Extract the (X, Y) coordinate from the center of the cell holding the provided text.  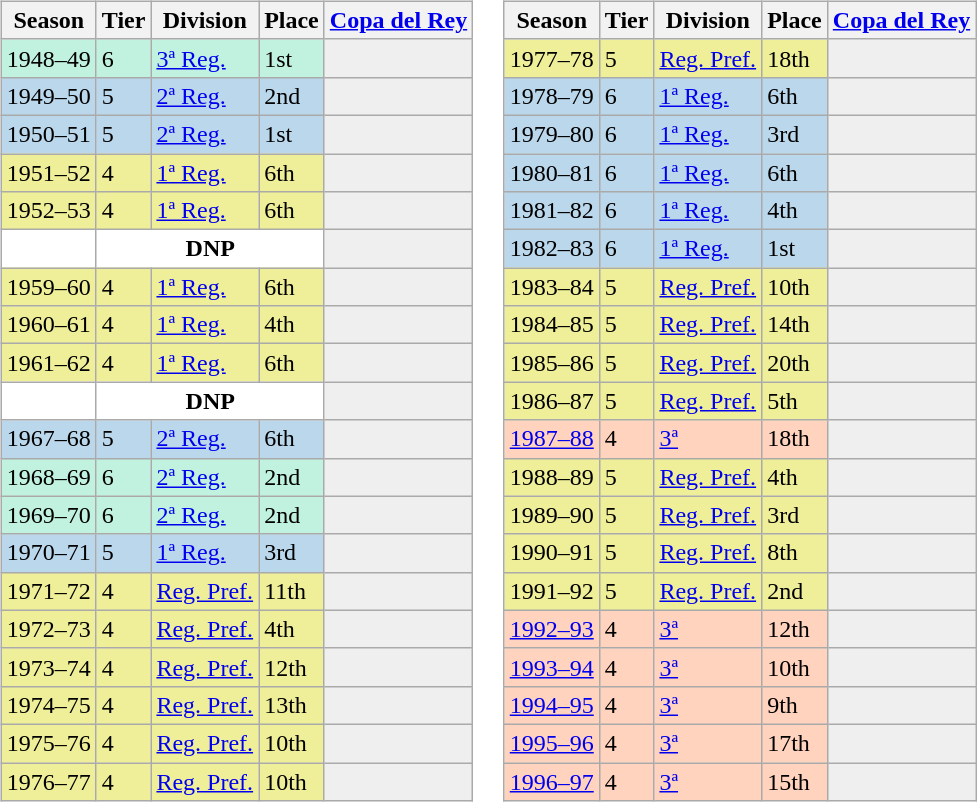
1982–83 (552, 249)
9th (795, 705)
1961–62 (48, 363)
1976–77 (48, 781)
1990–91 (552, 553)
1987–88 (552, 439)
20th (795, 363)
1959–60 (48, 287)
1971–72 (48, 591)
1952–53 (48, 211)
1978–79 (552, 96)
1985–86 (552, 363)
1981–82 (552, 211)
1993–94 (552, 667)
13th (292, 705)
1975–76 (48, 743)
15th (795, 781)
1973–74 (48, 667)
1991–92 (552, 591)
1989–90 (552, 515)
1986–87 (552, 401)
1979–80 (552, 134)
1969–70 (48, 515)
1948–49 (48, 58)
1951–52 (48, 173)
1994–95 (552, 705)
1996–97 (552, 781)
8th (795, 553)
11th (292, 591)
5th (795, 401)
1972–73 (48, 629)
1980–81 (552, 173)
1968–69 (48, 477)
1983–84 (552, 287)
14th (795, 325)
1970–71 (48, 553)
1988–89 (552, 477)
1967–68 (48, 439)
1992–93 (552, 629)
1974–75 (48, 705)
1949–50 (48, 96)
1995–96 (552, 743)
17th (795, 743)
1960–61 (48, 325)
1977–78 (552, 58)
1984–85 (552, 325)
1950–51 (48, 134)
3ª Reg. (205, 58)
